Pinpoint the cell where the given text exists, returning its [X, Y] midpoint coordinate. 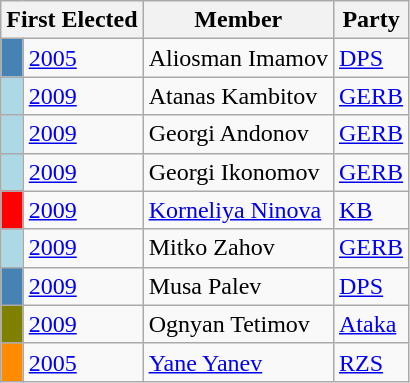
Georgi Ikonomov [238, 172]
RZS [370, 362]
Ognyan Tetimov [238, 324]
Musa Palev [238, 286]
Member [238, 20]
Mitko Zahov [238, 248]
Korneliya Ninova [238, 210]
Atanas Kambitov [238, 96]
Georgi Andonov [238, 134]
Aliosman Imamov [238, 58]
KB [370, 210]
Yane Yanev [238, 362]
Party [370, 20]
Ataka [370, 324]
First Elected [72, 20]
